For the text-containing cell, return its midpoint in [x, y] coordinate format. 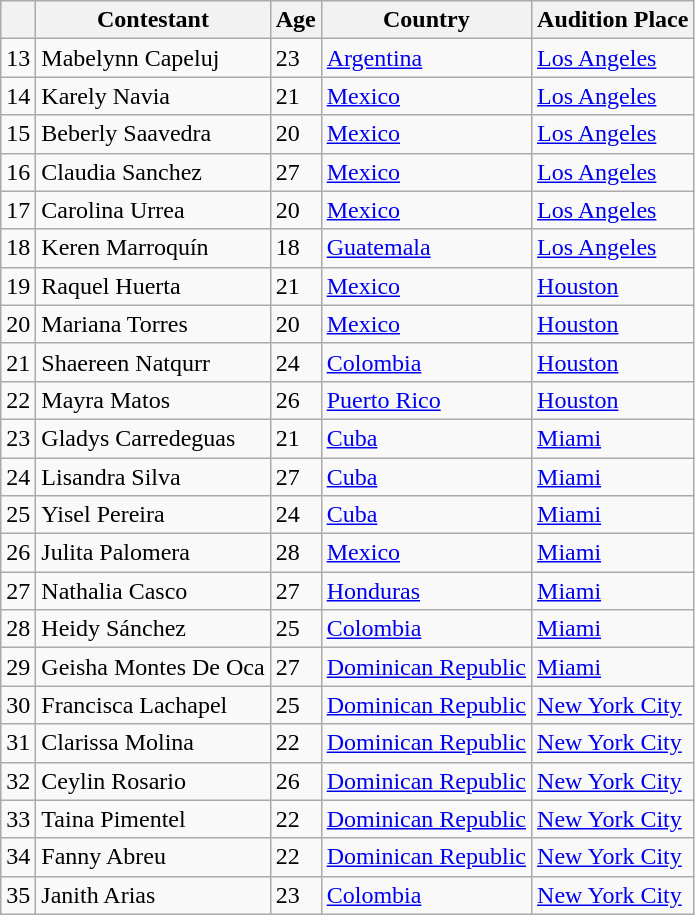
Age [296, 20]
Raquel Huerta [153, 286]
Nathalia Casco [153, 591]
30 [18, 705]
Mariana Torres [153, 324]
19 [18, 286]
Puerto Rico [426, 400]
Contestant [153, 20]
Audition Place [613, 20]
16 [18, 172]
35 [18, 895]
32 [18, 781]
33 [18, 819]
Shaereen Natqurr [153, 362]
Honduras [426, 591]
Claudia Sanchez [153, 172]
Heidy Sánchez [153, 629]
14 [18, 96]
Yisel Pereira [153, 515]
Fanny Abreu [153, 857]
Geisha Montes De Oca [153, 667]
Mayra Matos [153, 400]
31 [18, 743]
15 [18, 134]
Country [426, 20]
Janith Arias [153, 895]
Francisca Lachapel [153, 705]
Gladys Carredeguas [153, 438]
Karely Navia [153, 96]
13 [18, 58]
Keren Marroquín [153, 248]
Lisandra Silva [153, 477]
Julita Palomera [153, 553]
Taina Pimentel [153, 819]
Argentina [426, 58]
34 [18, 857]
Ceylin Rosario [153, 781]
Beberly Saavedra [153, 134]
Carolina Urrea [153, 210]
Guatemala [426, 248]
Clarissa Molina [153, 743]
17 [18, 210]
Mabelynn Capeluj [153, 58]
29 [18, 667]
